Output the [X, Y] coordinate of the center of the cell containing the given text.  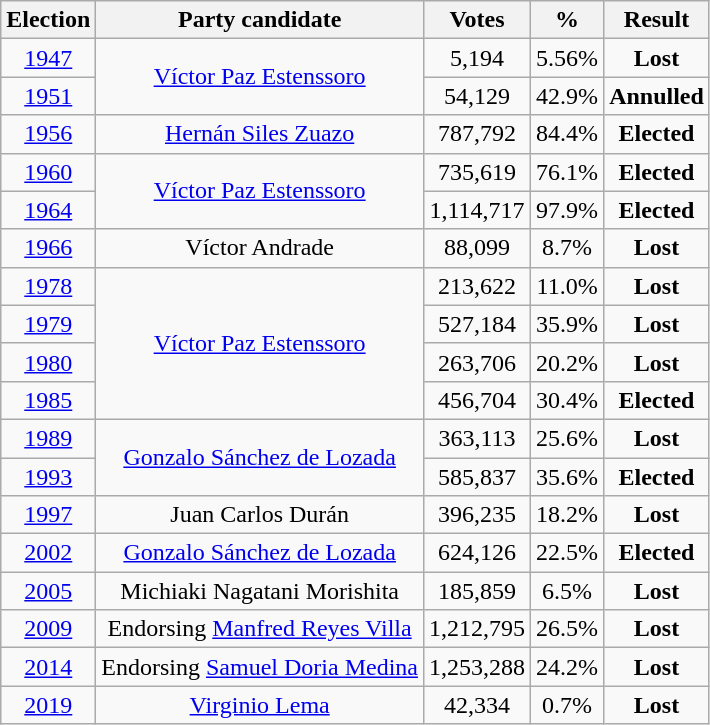
1947 [48, 58]
185,859 [476, 591]
1966 [48, 248]
1956 [48, 134]
213,622 [476, 286]
76.1% [568, 172]
Annulled [657, 96]
30.4% [568, 400]
624,126 [476, 553]
2009 [48, 629]
Election [48, 20]
25.6% [568, 438]
456,704 [476, 400]
Hernán Siles Zuazo [260, 134]
735,619 [476, 172]
35.9% [568, 324]
1,212,795 [476, 629]
Party candidate [260, 20]
1978 [48, 286]
0.7% [568, 705]
54,129 [476, 96]
5,194 [476, 58]
% [568, 20]
22.5% [568, 553]
5.56% [568, 58]
26.5% [568, 629]
2002 [48, 553]
Virginio Lema [260, 705]
Votes [476, 20]
1,114,717 [476, 210]
24.2% [568, 667]
Result [657, 20]
Endorsing Manfred Reyes Villa [260, 629]
1,253,288 [476, 667]
1980 [48, 362]
11.0% [568, 286]
527,184 [476, 324]
2019 [48, 705]
35.6% [568, 477]
787,792 [476, 134]
396,235 [476, 515]
585,837 [476, 477]
1951 [48, 96]
42,334 [476, 705]
Endorsing Samuel Doria Medina [260, 667]
363,113 [476, 438]
18.2% [568, 515]
1989 [48, 438]
1979 [48, 324]
Juan Carlos Durán [260, 515]
1964 [48, 210]
88,099 [476, 248]
2005 [48, 591]
Víctor Andrade [260, 248]
2014 [48, 667]
1997 [48, 515]
8.7% [568, 248]
20.2% [568, 362]
263,706 [476, 362]
42.9% [568, 96]
Michiaki Nagatani Morishita [260, 591]
1960 [48, 172]
97.9% [568, 210]
6.5% [568, 591]
84.4% [568, 134]
1993 [48, 477]
1985 [48, 400]
